Pinpoint the cell where the given text exists, returning its [x, y] midpoint coordinate. 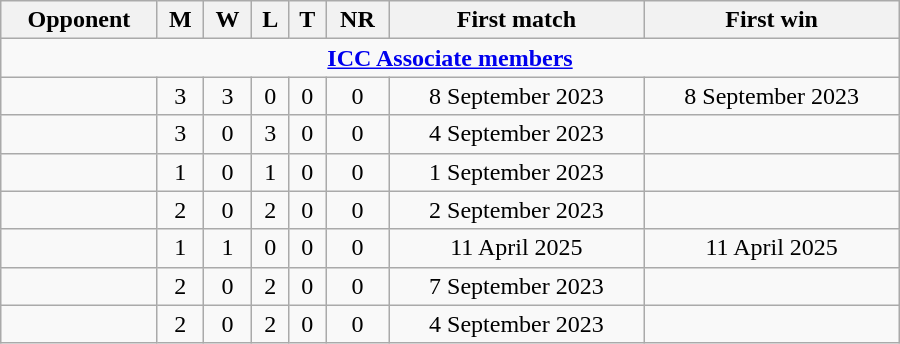
1 September 2023 [516, 172]
First match [516, 20]
7 September 2023 [516, 286]
2 September 2023 [516, 210]
M [180, 20]
T [308, 20]
NR [358, 20]
W [227, 20]
ICC Associate members [450, 58]
First win [772, 20]
Opponent [79, 20]
L [270, 20]
